Locate the cell with the specified text and output its (x, y) center coordinate. 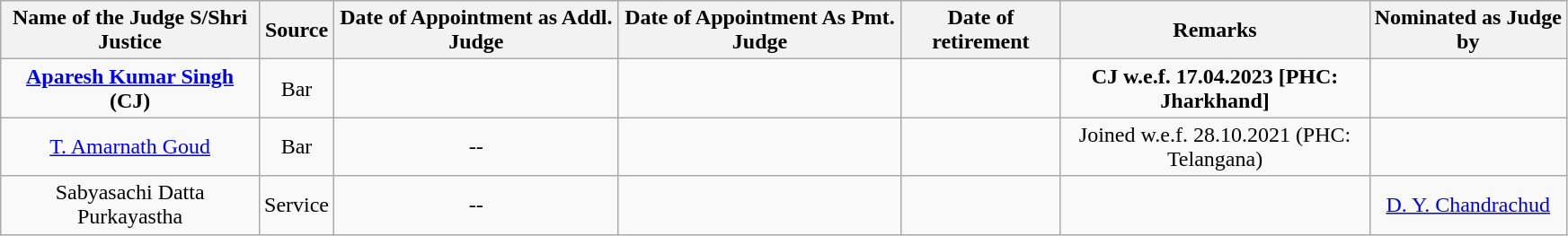
Source (297, 31)
Joined w.e.f. 28.10.2021 (PHC: Telangana) (1215, 147)
CJ w.e.f. 17.04.2023 [PHC: Jharkhand] (1215, 88)
Date of Appointment As Pmt. Judge (760, 31)
D. Y. Chandrachud (1468, 205)
Sabyasachi Datta Purkayastha (130, 205)
Aparesh Kumar Singh (CJ) (130, 88)
Service (297, 205)
T. Amarnath Goud (130, 147)
Name of the Judge S/Shri Justice (130, 31)
Date of retirement (981, 31)
Remarks (1215, 31)
Date of Appointment as Addl. Judge (476, 31)
Nominated as Judge by (1468, 31)
